Search for the cell housing the specified text and yield its (X, Y) center coordinate. 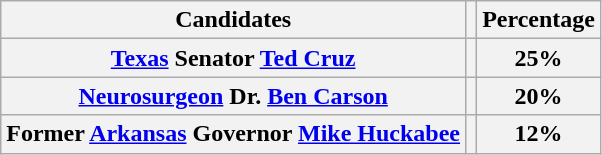
20% (539, 96)
12% (539, 134)
Neurosurgeon Dr. Ben Carson (234, 96)
Texas Senator Ted Cruz (234, 58)
Candidates (234, 20)
Former Arkansas Governor Mike Huckabee (234, 134)
25% (539, 58)
Percentage (539, 20)
